From the cell containing the given text, extract its center point as (X, Y) coordinate. 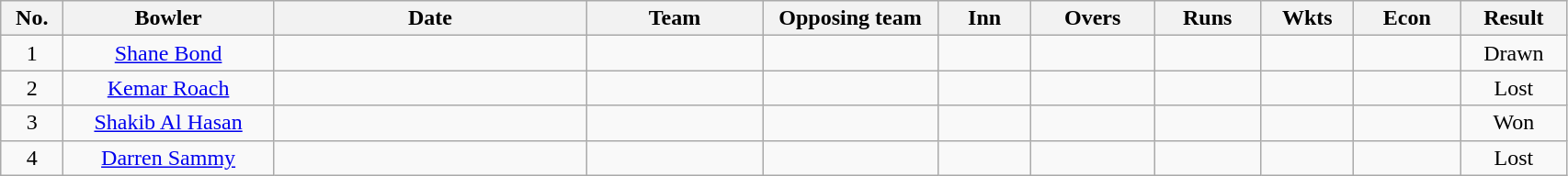
Result (1514, 18)
Drawn (1514, 53)
Overs (1093, 18)
Team (675, 18)
2 (32, 88)
Opposing team (851, 18)
Wkts (1307, 18)
Runs (1208, 18)
No. (32, 18)
Shane Bond (169, 53)
4 (32, 158)
Bowler (169, 18)
3 (32, 123)
Shakib Al Hasan (169, 123)
1 (32, 53)
Econ (1407, 18)
Date (430, 18)
Kemar Roach (169, 88)
Inn (985, 18)
Won (1514, 123)
Darren Sammy (169, 158)
